Locate the cell with the specified text and output its (x, y) center coordinate. 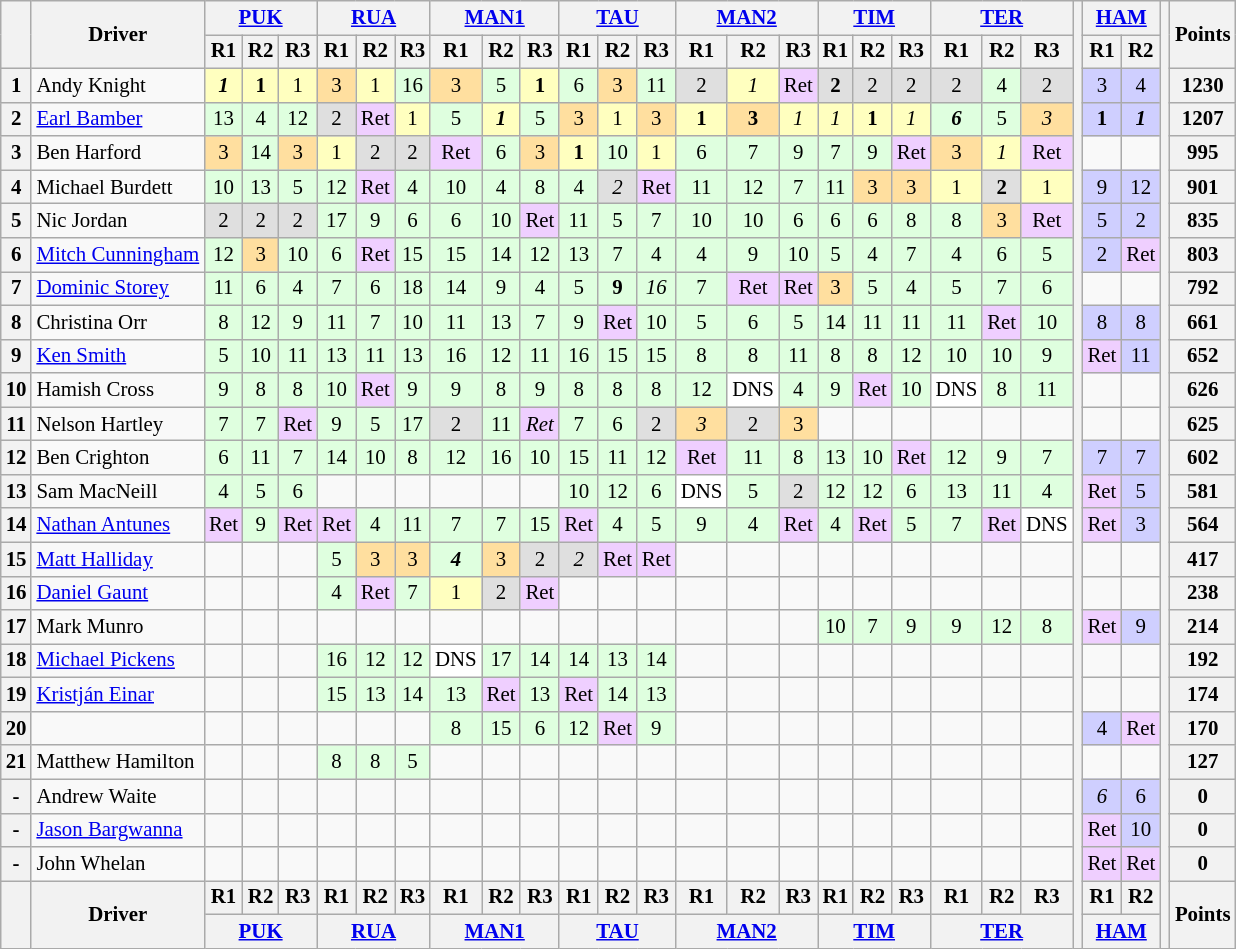
Andy Knight (118, 85)
803 (1202, 255)
20 (16, 728)
19 (16, 695)
Kristján Einar (118, 695)
564 (1202, 525)
Andrew Waite (118, 796)
Ben Harford (118, 153)
661 (1202, 322)
John Whelan (118, 864)
238 (1202, 593)
Michael Pickens (118, 661)
Mark Munro (118, 627)
417 (1202, 559)
1207 (1202, 119)
170 (1202, 728)
652 (1202, 356)
Michael Burdett (118, 187)
Daniel Gaunt (118, 593)
581 (1202, 491)
Nic Jordan (118, 221)
Ken Smith (118, 356)
1230 (1202, 85)
Nathan Antunes (118, 525)
Matthew Hamilton (118, 762)
602 (1202, 458)
626 (1202, 390)
Dominic Storey (118, 288)
Jason Bargwanna (118, 830)
Sam MacNeill (118, 491)
995 (1202, 153)
Mitch Cunningham (118, 255)
Ben Crighton (118, 458)
174 (1202, 695)
901 (1202, 187)
127 (1202, 762)
21 (16, 762)
792 (1202, 288)
Hamish Cross (118, 390)
835 (1202, 221)
Earl Bamber (118, 119)
625 (1202, 424)
Christina Orr (118, 322)
Nelson Hartley (118, 424)
214 (1202, 627)
Matt Halliday (118, 559)
192 (1202, 661)
